Output the [X, Y] coordinate of the center of the cell containing the given text.  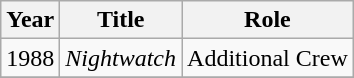
Nightwatch [121, 58]
Title [121, 20]
Additional Crew [268, 58]
Year [30, 20]
1988 [30, 58]
Role [268, 20]
